Detect which cell encompasses the target text, then output its (X, Y) center coordinate. 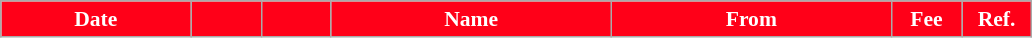
From (751, 19)
Fee (926, 19)
Date (96, 19)
Ref. (997, 19)
Name (471, 19)
